Find where the given text appears and provide that cell's center as (X, Y) coordinate. 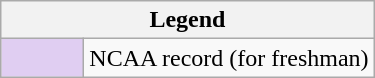
Legend (188, 20)
NCAA record (for freshman) (229, 58)
